Pinpoint the cell where the given text exists, returning its (x, y) midpoint coordinate. 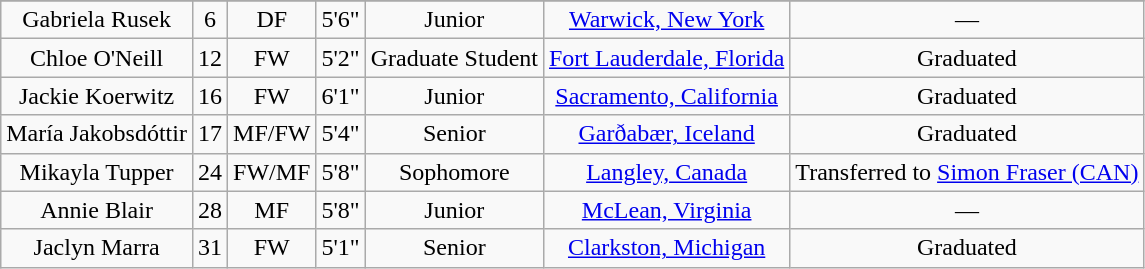
Warwick, New York (666, 20)
Clarkston, Michigan (666, 248)
5'1" (340, 248)
FW/MF (272, 172)
Garðabær, Iceland (666, 134)
Graduate Student (454, 58)
Transferred to Simon Fraser (CAN) (967, 172)
DF (272, 20)
6'1" (340, 96)
McLean, Virginia (666, 210)
Fort Lauderdale, Florida (666, 58)
5'4" (340, 134)
24 (210, 172)
Sophomore (454, 172)
MF (272, 210)
Chloe O'Neill (97, 58)
Langley, Canada (666, 172)
16 (210, 96)
Gabriela Rusek (97, 20)
Annie Blair (97, 210)
5'6" (340, 20)
Jackie Koerwitz (97, 96)
Jaclyn Marra (97, 248)
5'2" (340, 58)
12 (210, 58)
17 (210, 134)
Mikayla Tupper (97, 172)
Sacramento, California (666, 96)
31 (210, 248)
María Jakobsdóttir (97, 134)
MF/FW (272, 134)
28 (210, 210)
6 (210, 20)
